Return the [x, y] coordinate for the center point of the cell that contains the specified text.  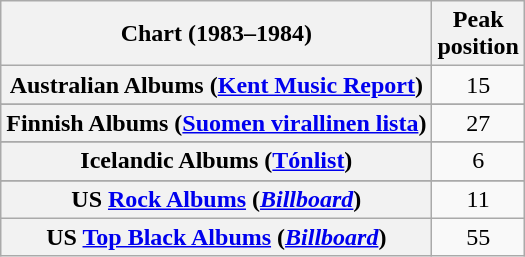
US Rock Albums (Billboard) [216, 199]
Finnish Albums (Suomen virallinen lista) [216, 123]
Peakposition [478, 34]
55 [478, 237]
Chart (1983–1984) [216, 34]
27 [478, 123]
6 [478, 161]
Australian Albums (Kent Music Report) [216, 85]
US Top Black Albums (Billboard) [216, 237]
15 [478, 85]
11 [478, 199]
Icelandic Albums (Tónlist) [216, 161]
